Output the (x, y) coordinate of the center of the cell containing the given text.  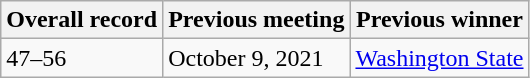
Previous meeting (256, 20)
Overall record (82, 20)
47–56 (82, 58)
Previous winner (440, 20)
October 9, 2021 (256, 58)
Washington State (440, 58)
